Extract the (x, y) coordinate from the center of the cell holding the provided text.  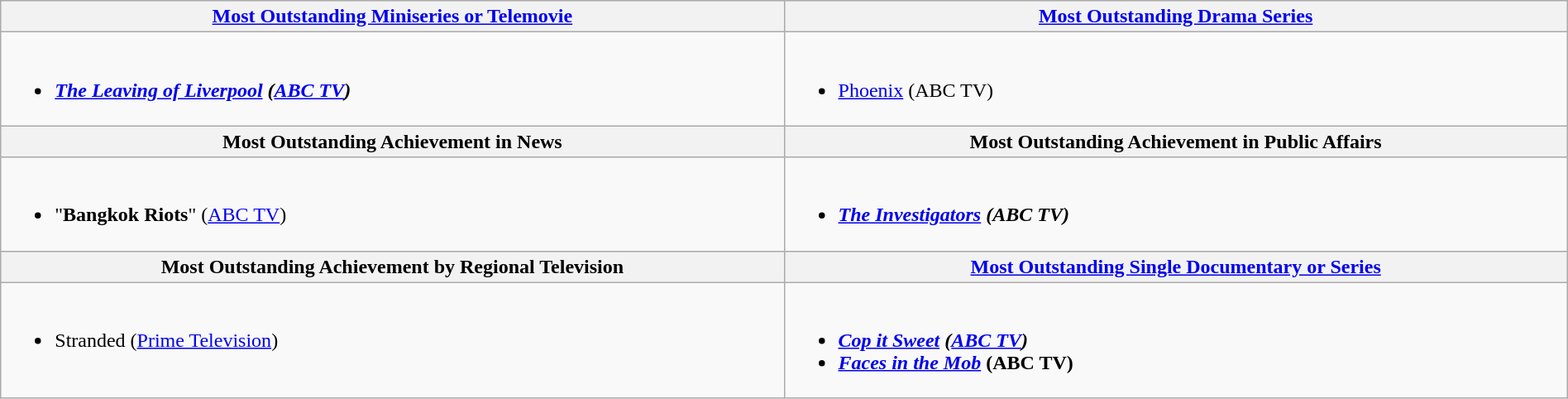
Most Outstanding Drama Series (1176, 17)
Phoenix (ABC TV) (1176, 79)
Most Outstanding Single Documentary or Series (1176, 267)
The Investigators (ABC TV) (1176, 204)
"Bangkok Riots" (ABC TV) (392, 204)
Most Outstanding Miniseries or Telemovie (392, 17)
Most Outstanding Achievement by Regional Television (392, 267)
Most Outstanding Achievement in Public Affairs (1176, 142)
Stranded (Prime Television) (392, 340)
The Leaving of Liverpool (ABC TV) (392, 79)
Most Outstanding Achievement in News (392, 142)
Cop it Sweet (ABC TV)Faces in the Mob (ABC TV) (1176, 340)
